Identify which cell holds the provided text, then report its [X, Y] central coordinate. 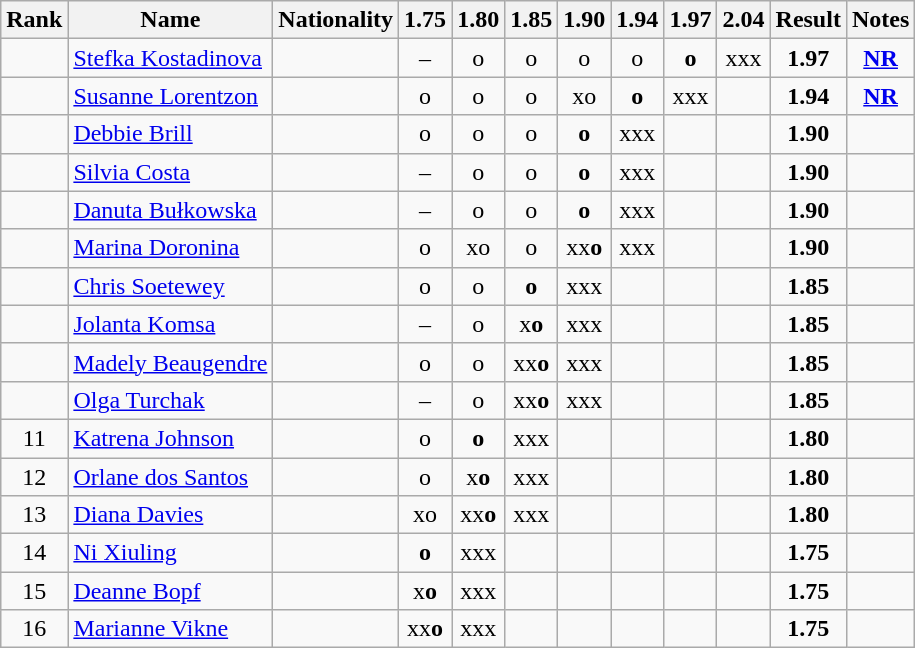
Deanne Bopf [170, 591]
12 [34, 477]
Diana Davies [170, 515]
Marina Doronina [170, 248]
15 [34, 591]
Name [170, 20]
14 [34, 553]
Marianne Vikne [170, 629]
Katrena Johnson [170, 438]
Rank [34, 20]
Jolanta Komsa [170, 324]
16 [34, 629]
Danuta Bułkowska [170, 210]
Nationality [336, 20]
Susanne Lorentzon [170, 96]
Chris Soetewey [170, 286]
Ni Xiuling [170, 553]
Olga Turchak [170, 400]
Result [808, 20]
Debbie Brill [170, 134]
Stefka Kostadinova [170, 58]
Notes [880, 20]
11 [34, 438]
Orlane dos Santos [170, 477]
Madely Beaugendre [170, 362]
13 [34, 515]
Silvia Costa [170, 172]
2.04 [744, 20]
